Find where the given text appears and provide that cell's center as [x, y] coordinate. 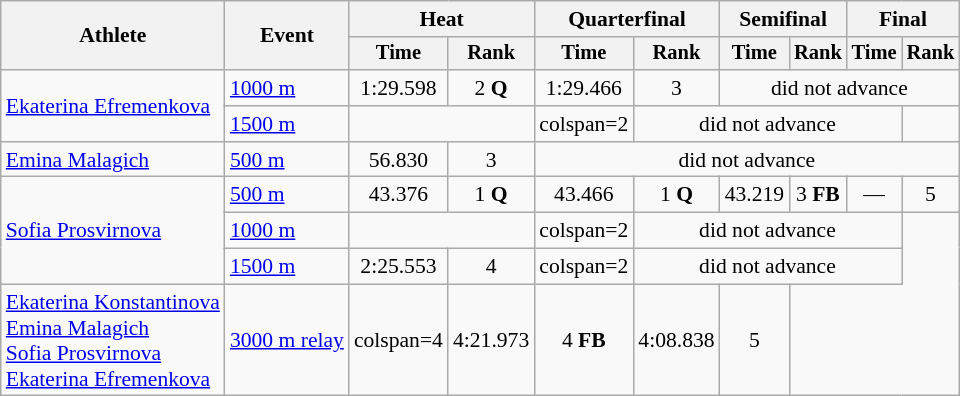
4 FB [584, 340]
Quarterfinal [626, 19]
colspan=4 [398, 340]
Semifinal [784, 19]
43.219 [754, 195]
4:08.838 [676, 340]
2 Q [491, 88]
56.830 [398, 160]
Athlete [113, 36]
4 [491, 267]
— [874, 195]
43.376 [398, 195]
Final [903, 19]
Event [287, 36]
1:29.466 [584, 88]
Emina Malagich [113, 160]
43.466 [584, 195]
1:29.598 [398, 88]
Heat [442, 19]
3 FB [818, 195]
2:25.553 [398, 267]
3000 m relay [287, 340]
Ekaterina KonstantinovaEmina MalagichSofia ProsvirnovaEkaterina Efremenkova [113, 340]
Ekaterina Efremenkova [113, 106]
Sofia Prosvirnova [113, 230]
4:21.973 [491, 340]
